Return [x, y] of the center of cell containing provided text 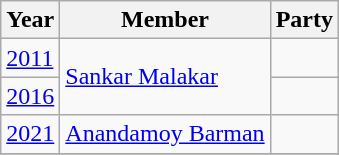
2011 [30, 58]
Member [165, 20]
2021 [30, 134]
Party [304, 20]
2016 [30, 96]
Sankar Malakar [165, 77]
Anandamoy Barman [165, 134]
Year [30, 20]
